Extract the (x, y) coordinate from the center of the cell holding the provided text.  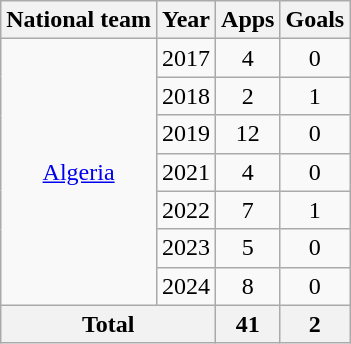
Year (186, 20)
2018 (186, 96)
5 (248, 248)
2017 (186, 58)
41 (248, 324)
Algeria (79, 172)
Apps (248, 20)
8 (248, 286)
2024 (186, 286)
12 (248, 134)
2021 (186, 172)
National team (79, 20)
2023 (186, 248)
Goals (315, 20)
2019 (186, 134)
7 (248, 210)
Total (108, 324)
2022 (186, 210)
